Detect which cell encompasses the target text, then output its [x, y] center coordinate. 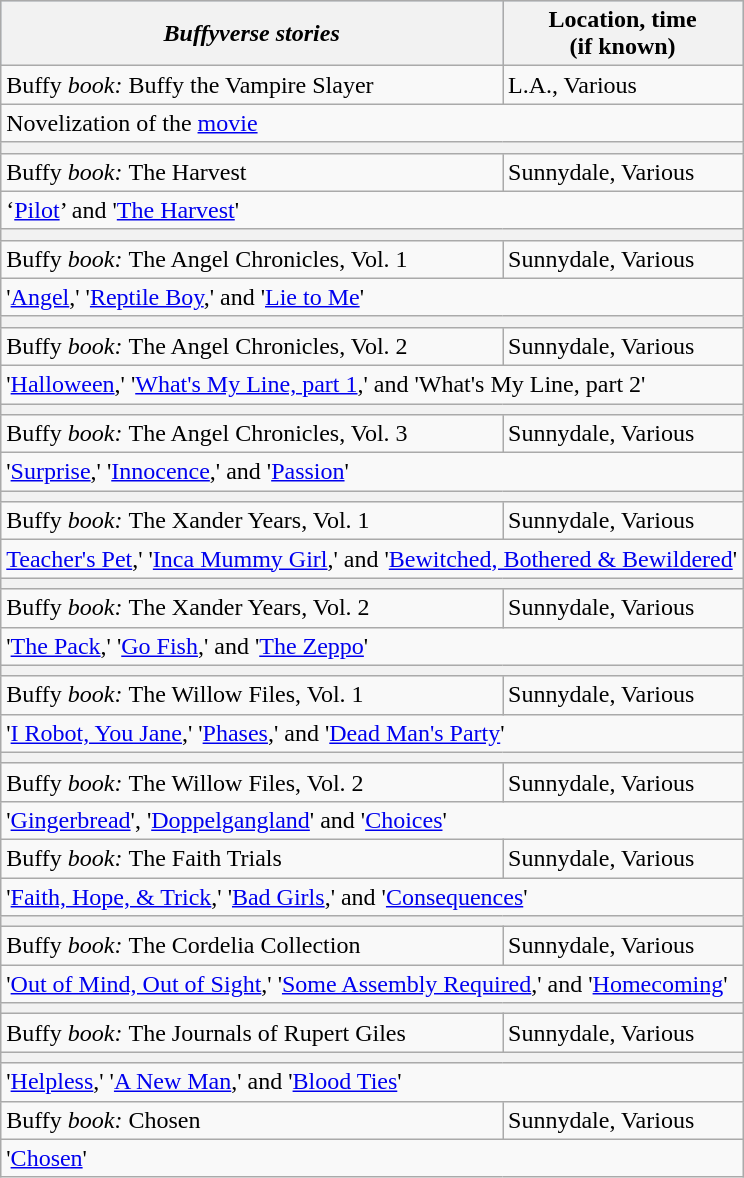
Buffy book: The Harvest [252, 172]
Buffy book: The Xander Years, Vol. 1 [252, 521]
Buffy book: The Faith Trials [252, 858]
Buffy book: The Journals of Rupert Giles [252, 1033]
'Gingerbread', 'Doppelgangland' and 'Choices' [372, 820]
L.A., Various [623, 85]
'Helpless,' 'A New Man,' and 'Blood Ties' [372, 1082]
Buffy book: The Willow Files, Vol. 1 [252, 695]
'Out of Mind, Out of Sight,' 'Some Assembly Required,' and 'Homecoming' [372, 984]
Buffy book: The Xander Years, Vol. 2 [252, 608]
Novelization of the movie [372, 123]
Buffy book: Chosen [252, 1120]
'The Pack,' 'Go Fish,' and 'The Zeppo' [372, 646]
'Halloween,' 'What's My Line, part 1,' and 'What's My Line, part 2' [372, 384]
Location, time (if known) [623, 34]
'Angel,' 'Reptile Boy,' and 'Lie to Me' [372, 297]
Buffy book: The Willow Files, Vol. 2 [252, 782]
Buffy book: The Angel Chronicles, Vol. 2 [252, 346]
'Faith, Hope, & Trick,' 'Bad Girls,' and 'Consequences' [372, 897]
Buffy book: The Angel Chronicles, Vol. 3 [252, 434]
‘Pilot’ and 'The Harvest' [372, 210]
'Chosen' [372, 1158]
Buffy book: Buffy the Vampire Slayer [252, 85]
Buffy book: The Angel Chronicles, Vol. 1 [252, 259]
'I Robot, You Jane,' 'Phases,' and 'Dead Man's Party' [372, 733]
'Surprise,' 'Innocence,' and 'Passion' [372, 472]
Teacher's Pet,' 'Inca Mummy Girl,' and 'Bewitched, Bothered & Bewildered' [372, 559]
Buffy book: The Cordelia Collection [252, 946]
Buffyverse stories [252, 34]
